Return the [x, y] coordinate for the center point of the cell that contains the specified text.  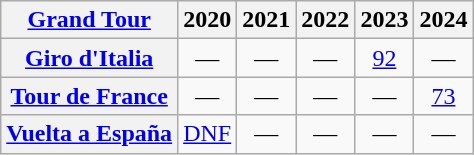
2023 [384, 20]
DNF [208, 134]
2024 [444, 20]
92 [384, 58]
Grand Tour [90, 20]
Tour de France [90, 96]
2021 [266, 20]
73 [444, 96]
2020 [208, 20]
Giro d'Italia [90, 58]
2022 [326, 20]
Vuelta a España [90, 134]
